Return [x, y] of the center of cell containing provided text 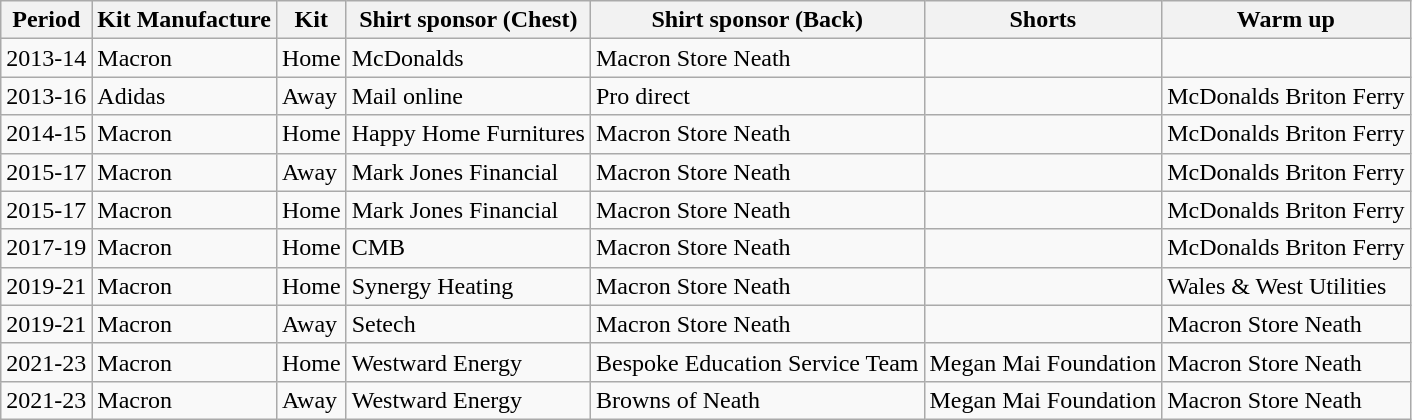
McDonalds [468, 58]
Warm up [1286, 20]
Shirt sponsor (Back) [757, 20]
Shirt sponsor (Chest) [468, 20]
Kit Manufacture [184, 20]
Shorts [1043, 20]
Period [46, 20]
Browns of Neath [757, 400]
Wales & West Utilities [1286, 286]
2013-16 [46, 96]
2013-14 [46, 58]
CMB [468, 248]
Synergy Heating [468, 286]
Adidas [184, 96]
Kit [311, 20]
Happy Home Furnitures [468, 134]
Pro direct [757, 96]
Bespoke Education Service Team [757, 362]
Setech [468, 324]
2017-19 [46, 248]
2014-15 [46, 134]
Mail online [468, 96]
